Pinpoint the cell where the given text exists, returning its (x, y) midpoint coordinate. 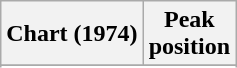
Peakposition (189, 34)
Chart (1974) (72, 34)
